From the cell containing the given text, extract its center point as [x, y] coordinate. 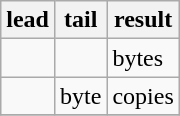
bytes [143, 58]
byte [80, 96]
lead [28, 20]
tail [80, 20]
result [143, 20]
copies [143, 96]
